Provide the [X, Y] coordinate of the cell's center where the given text is located.  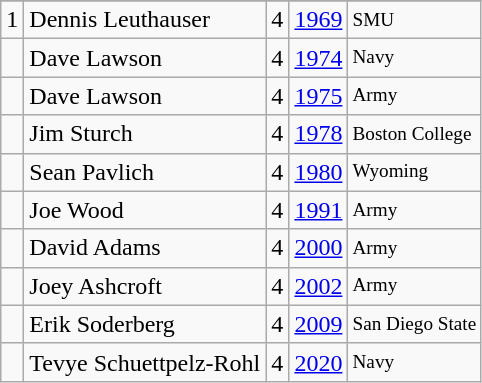
1 [12, 20]
Jim Sturch [145, 134]
San Diego State [414, 324]
Sean Pavlich [145, 172]
Wyoming [414, 172]
1975 [318, 96]
Boston College [414, 134]
1974 [318, 58]
Tevye Schuettpelz-Rohl [145, 362]
1978 [318, 134]
2009 [318, 324]
Dennis Leuthauser [145, 20]
Erik Soderberg [145, 324]
Joey Ashcroft [145, 286]
Joe Wood [145, 210]
2020 [318, 362]
1969 [318, 20]
2002 [318, 286]
1991 [318, 210]
2000 [318, 248]
David Adams [145, 248]
SMU [414, 20]
1980 [318, 172]
